For the text-containing cell, return its midpoint in [x, y] coordinate format. 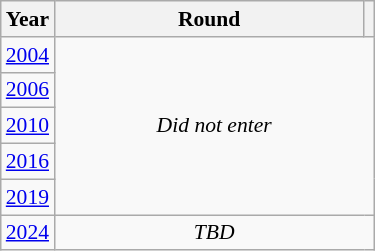
Year [28, 19]
2016 [28, 162]
2010 [28, 126]
TBD [214, 233]
Round [209, 19]
2004 [28, 55]
Did not enter [214, 126]
2024 [28, 233]
2006 [28, 90]
2019 [28, 197]
